Locate the cell with the specified text and output its (X, Y) center coordinate. 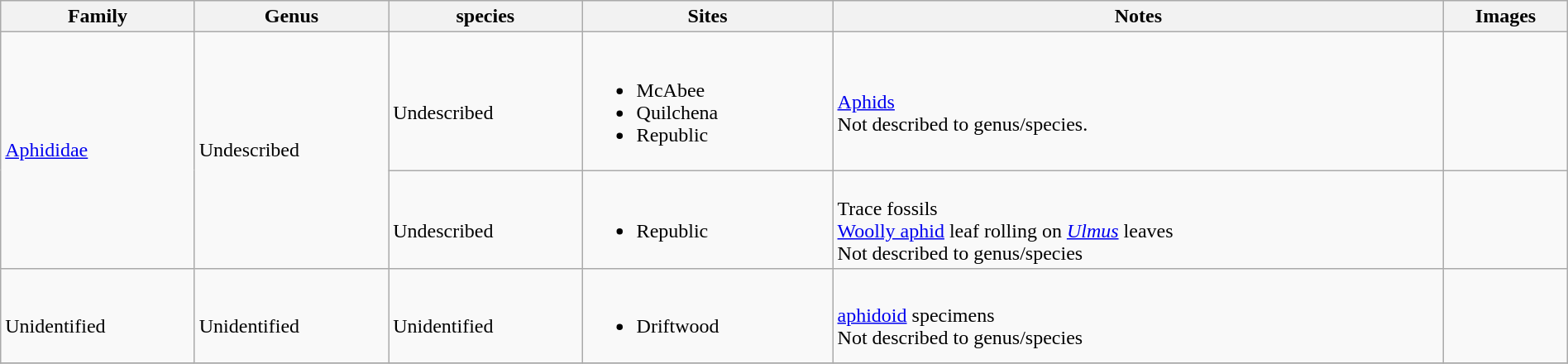
AphidsNot described to genus/species. (1138, 101)
McAbeeQuilchenaRepublic (708, 101)
Sites (708, 17)
aphidoid specimensNot described to genus/species (1138, 316)
Images (1506, 17)
Trace fossilsWoolly aphid leaf rolling on Ulmus leavesNot described to genus/species (1138, 220)
Republic (708, 220)
Driftwood (708, 316)
Family (98, 17)
Aphididae (98, 151)
Notes (1138, 17)
Genus (291, 17)
species (485, 17)
